Return the [X, Y] coordinate for the center point of the cell that contains the specified text.  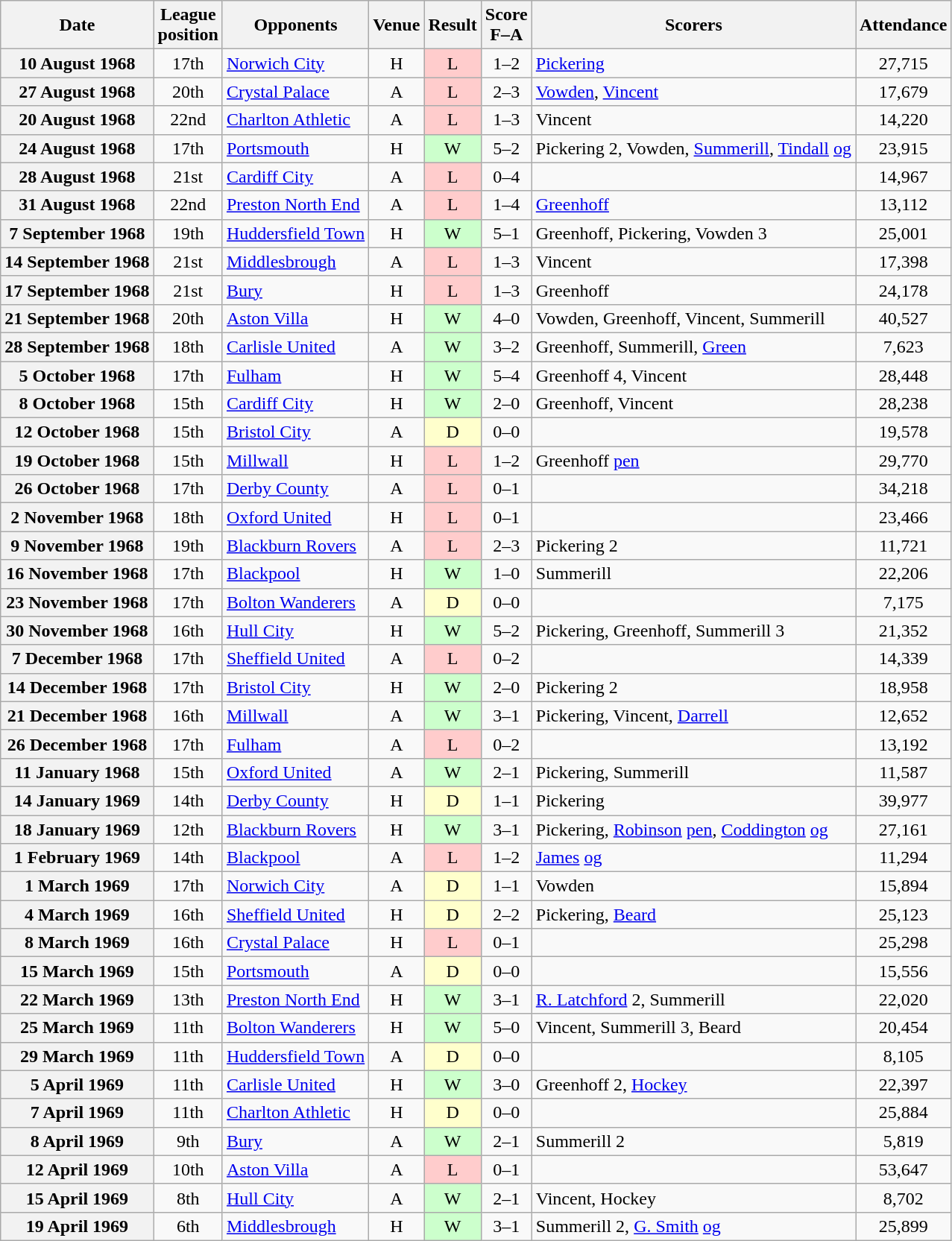
Venue [397, 25]
14 September 1968 [78, 262]
25,298 [904, 943]
12th [188, 830]
23 November 1968 [78, 602]
16 November 1968 [78, 574]
18,958 [904, 687]
19 April 1969 [78, 1226]
5–0 [506, 1028]
6th [188, 1226]
2–2 [506, 915]
10 August 1968 [78, 63]
24,178 [904, 290]
17 September 1968 [78, 290]
28 September 1968 [78, 347]
Vowden, Vincent [693, 92]
11 January 1968 [78, 772]
25,884 [904, 1113]
8th [188, 1198]
12 October 1968 [78, 432]
Pickering, Vincent, Darrell [693, 716]
23,466 [904, 517]
Vowden [693, 886]
Greenhoff, Summerill, Green [693, 347]
28,448 [904, 375]
21 September 1968 [78, 318]
R. Latchford 2, Summerill [693, 1000]
9th [188, 1141]
31 August 1968 [78, 205]
4 March 1969 [78, 915]
22 March 1969 [78, 1000]
ScoreF–A [506, 25]
8 March 1969 [78, 943]
13,192 [904, 744]
26 December 1968 [78, 744]
19,578 [904, 432]
15 April 1969 [78, 1198]
Greenhoff 4, Vincent [693, 375]
Attendance [904, 25]
14,339 [904, 659]
Greenhoff pen [693, 461]
7 September 1968 [78, 233]
12 April 1969 [78, 1169]
Summerill 2 [693, 1141]
1–0 [506, 574]
40,527 [904, 318]
5,819 [904, 1141]
22,020 [904, 1000]
39,977 [904, 801]
3–2 [506, 347]
14 January 1969 [78, 801]
27 August 1968 [78, 92]
21,352 [904, 631]
29,770 [904, 461]
10th [188, 1169]
7 April 1969 [78, 1113]
30 November 1968 [78, 631]
11,721 [904, 546]
Greenhoff, Vincent [693, 404]
11,294 [904, 858]
12,652 [904, 716]
23,915 [904, 148]
1 February 1969 [78, 858]
20 August 1968 [78, 120]
Vincent, Summerill 3, Beard [693, 1028]
24 August 1968 [78, 148]
53,647 [904, 1169]
25,001 [904, 233]
8,105 [904, 1056]
Result [453, 25]
Summerill 2, G. Smith og [693, 1226]
5 April 1969 [78, 1084]
25 March 1969 [78, 1028]
22,206 [904, 574]
Pickering, Robinson pen, Coddington og [693, 830]
Vincent, Hockey [693, 1198]
28 August 1968 [78, 177]
Leagueposition [188, 25]
14,967 [904, 177]
15,894 [904, 886]
Greenhoff 2, Hockey [693, 1084]
20,454 [904, 1028]
James og [693, 858]
34,218 [904, 489]
7,623 [904, 347]
22,397 [904, 1084]
Pickering, Summerill [693, 772]
Greenhoff, Pickering, Vowden 3 [693, 233]
Date [78, 25]
15,556 [904, 971]
27,715 [904, 63]
13,112 [904, 205]
Summerill [693, 574]
3–0 [506, 1084]
Scorers [693, 25]
4–0 [506, 318]
29 March 1969 [78, 1056]
1–4 [506, 205]
14,220 [904, 120]
14 December 1968 [78, 687]
18 January 1969 [78, 830]
28,238 [904, 404]
Vowden, Greenhoff, Vincent, Summerill [693, 318]
17,679 [904, 92]
Pickering, Beard [693, 915]
15 March 1969 [78, 971]
26 October 1968 [78, 489]
7,175 [904, 602]
25,899 [904, 1226]
Pickering 2, Vowden, Summerill, Tindall og [693, 148]
7 December 1968 [78, 659]
19 October 1968 [78, 461]
11,587 [904, 772]
9 November 1968 [78, 546]
5–4 [506, 375]
5 October 1968 [78, 375]
Pickering, Greenhoff, Summerill 3 [693, 631]
1 March 1969 [78, 886]
8 October 1968 [78, 404]
13th [188, 1000]
2 November 1968 [78, 517]
Opponents [295, 25]
21 December 1968 [78, 716]
8,702 [904, 1198]
17,398 [904, 262]
0–4 [506, 177]
25,123 [904, 915]
8 April 1969 [78, 1141]
27,161 [904, 830]
5–1 [506, 233]
